Pinpoint the cell where the given text exists, returning its [x, y] midpoint coordinate. 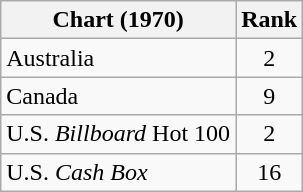
Canada [118, 96]
16 [270, 172]
Chart (1970) [118, 20]
Australia [118, 58]
U.S. Billboard Hot 100 [118, 134]
9 [270, 96]
Rank [270, 20]
U.S. Cash Box [118, 172]
